Provide the [X, Y] coordinate of the cell's center where the given text is located.  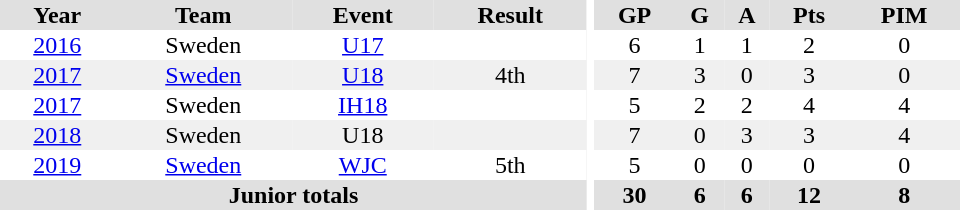
WJC [363, 165]
12 [810, 195]
2018 [58, 135]
2016 [58, 45]
U17 [363, 45]
Pts [810, 15]
4th [511, 75]
Junior totals [294, 195]
Year [58, 15]
PIM [904, 15]
A [747, 15]
2019 [58, 165]
5th [511, 165]
GP [635, 15]
IH18 [363, 105]
Event [363, 15]
Result [511, 15]
8 [904, 195]
Team [204, 15]
G [700, 15]
30 [635, 195]
